Return [x, y] of the center of cell containing provided text 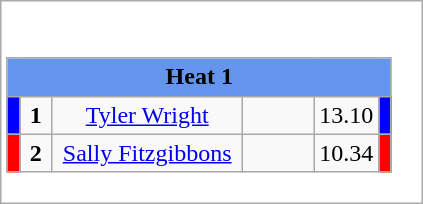
2 [36, 153]
Tyler Wright [148, 115]
Heat 1 [199, 77]
13.10 [346, 115]
Sally Fitzgibbons [148, 153]
Heat 1 1 Tyler Wright 13.10 2 Sally Fitzgibbons 10.34 [212, 102]
1 [36, 115]
10.34 [346, 153]
